Pinpoint the cell where the given text exists, returning its (x, y) midpoint coordinate. 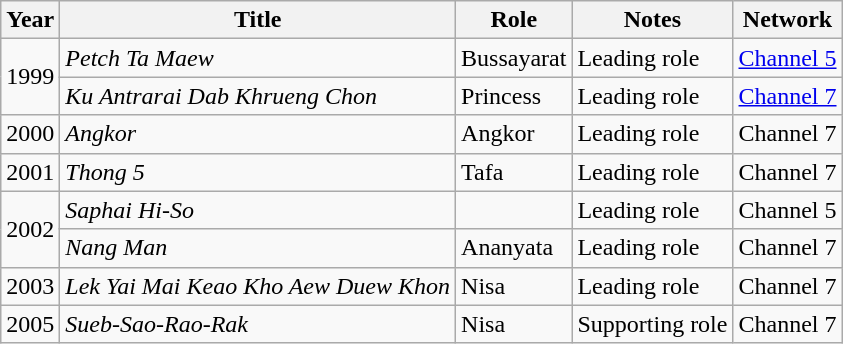
Saphai Hi-So (258, 210)
2005 (30, 324)
Ananyata (514, 248)
Sueb-Sao-Rao-Rak (258, 324)
2001 (30, 172)
Year (30, 20)
Ku Antrarai Dab Khrueng Chon (258, 96)
Nang Man (258, 248)
Tafa (514, 172)
Princess (514, 96)
Lek Yai Mai Keao Kho Aew Duew Khon (258, 286)
Supporting role (652, 324)
Network (788, 20)
Bussayarat (514, 58)
1999 (30, 77)
2002 (30, 229)
Title (258, 20)
Thong 5 (258, 172)
2000 (30, 134)
Notes (652, 20)
Petch Ta Maew (258, 58)
2003 (30, 286)
Role (514, 20)
